Return the (X, Y) coordinate for the center point of the cell that contains the specified text.  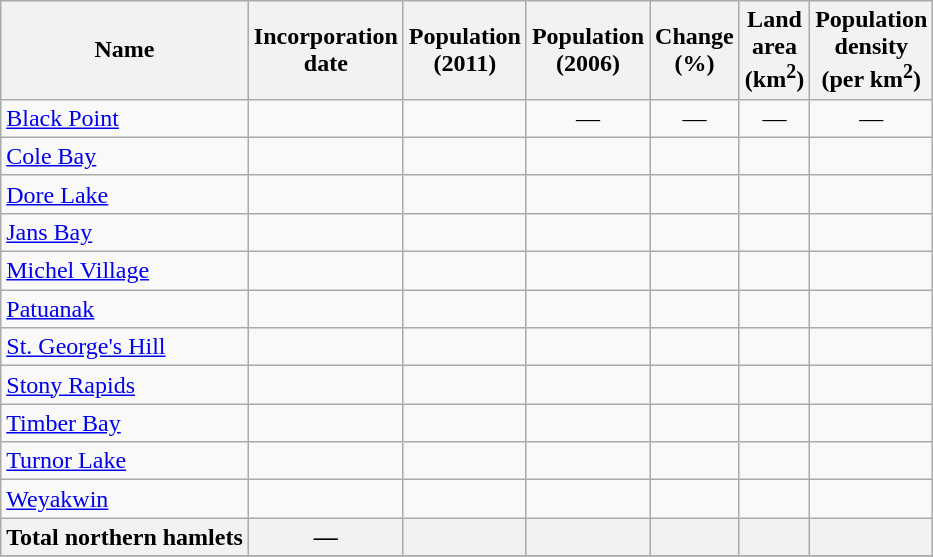
Change(%) (695, 50)
Incorporationdate (326, 50)
Population(2011) (464, 50)
Weyakwin (125, 499)
Timber Bay (125, 423)
Cole Bay (125, 156)
Stony Rapids (125, 385)
Total northern hamlets (125, 537)
Population(2006) (588, 50)
Black Point (125, 118)
Landarea(km2) (774, 50)
Michel Village (125, 271)
St. George's Hill (125, 347)
Populationdensity(per km2) (872, 50)
Jans Bay (125, 232)
Turnor Lake (125, 461)
Dore Lake (125, 194)
Patuanak (125, 309)
Name (125, 50)
